Provide the [x, y] coordinate of the cell's center where the given text is located.  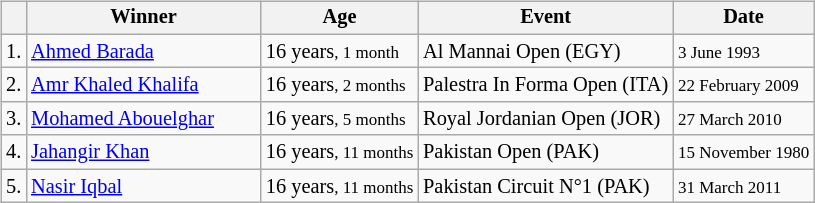
16 years, 5 months [340, 119]
Nasir Iqbal [144, 186]
31 March 2011 [744, 186]
22 February 2009 [744, 85]
1. [14, 51]
16 years, 1 month [340, 51]
27 March 2010 [744, 119]
Age [340, 18]
16 years, 2 months [340, 85]
Date [744, 18]
Winner [144, 18]
Pakistan Circuit N°1 (PAK) [546, 186]
Mohamed Abouelghar [144, 119]
Pakistan Open (PAK) [546, 152]
Al Mannai Open (EGY) [546, 51]
Event [546, 18]
Amr Khaled Khalifa [144, 85]
4. [14, 152]
Jahangir Khan [144, 152]
Palestra In Forma Open (ITA) [546, 85]
2. [14, 85]
15 November 1980 [744, 152]
Royal Jordanian Open (JOR) [546, 119]
3. [14, 119]
5. [14, 186]
Ahmed Barada [144, 51]
3 June 1993 [744, 51]
